Identify which cell holds the provided text, then report its [X, Y] central coordinate. 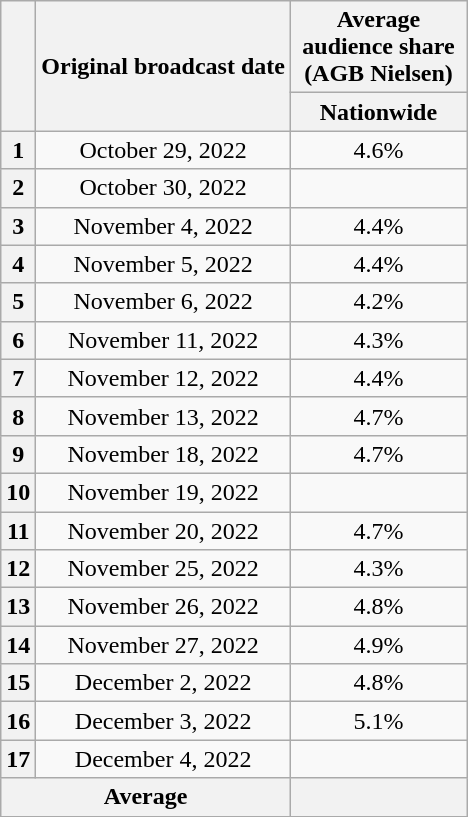
Original broadcast date [164, 66]
15 [18, 683]
Nationwide [378, 112]
November 27, 2022 [164, 645]
4 [18, 264]
December 4, 2022 [164, 759]
16 [18, 721]
11 [18, 531]
9 [18, 454]
October 29, 2022 [164, 150]
14 [18, 645]
November 6, 2022 [164, 302]
November 25, 2022 [164, 569]
November 12, 2022 [164, 378]
5.1% [378, 721]
1 [18, 150]
November 4, 2022 [164, 226]
2 [18, 188]
8 [18, 416]
November 18, 2022 [164, 454]
November 19, 2022 [164, 492]
6 [18, 340]
4.9% [378, 645]
Average audience share(AGB Nielsen) [378, 47]
13 [18, 607]
November 26, 2022 [164, 607]
November 5, 2022 [164, 264]
November 11, 2022 [164, 340]
4.6% [378, 150]
October 30, 2022 [164, 188]
December 2, 2022 [164, 683]
10 [18, 492]
4.2% [378, 302]
5 [18, 302]
7 [18, 378]
Average [146, 797]
12 [18, 569]
November 20, 2022 [164, 531]
November 13, 2022 [164, 416]
3 [18, 226]
17 [18, 759]
December 3, 2022 [164, 721]
